Search for the cell housing the specified text and yield its (x, y) center coordinate. 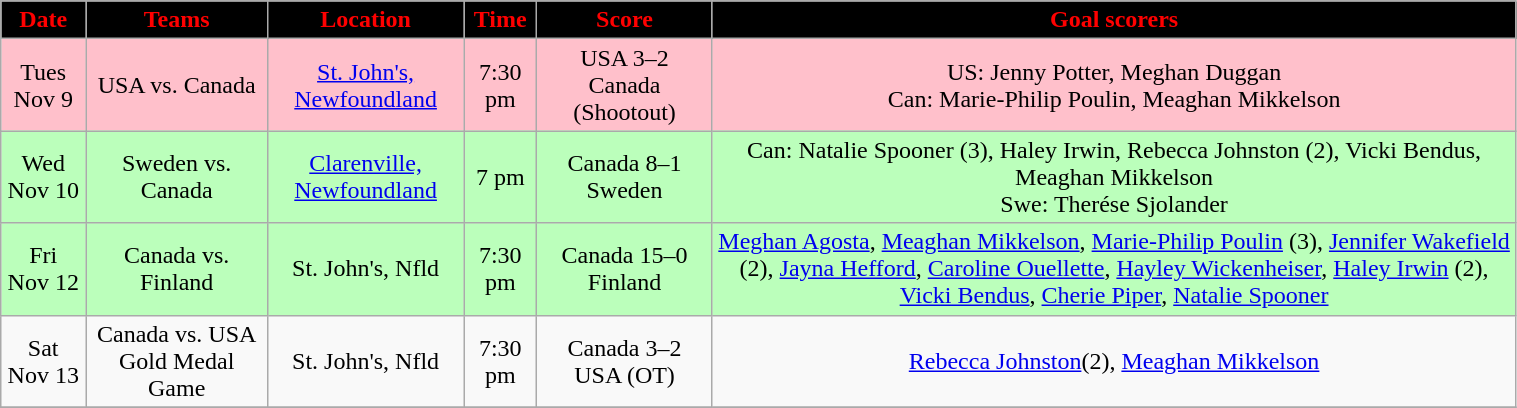
US: Jenny Potter, Meghan Duggan Can: Marie-Philip Poulin, Meaghan Mikkelson (1114, 85)
Time (500, 20)
Canada vs. USA Gold Medal Game (177, 361)
Canada 3–2 USA (OT) (624, 361)
Clarenville, Newfoundland (366, 177)
USA 3–2 Canada (Shootout) (624, 85)
Sweden vs. Canada (177, 177)
USA vs. Canada (177, 85)
Fri Nov 12 (44, 269)
Date (44, 20)
Canada 8–1 Sweden (624, 177)
Wed Nov 10 (44, 177)
Location (366, 20)
Sat Nov 13 (44, 361)
St. John's, Newfoundland (366, 85)
Tues Nov 9 (44, 85)
Canada 15–0 Finland (624, 269)
7 pm (500, 177)
Goal scorers (1114, 20)
Teams (177, 20)
Canada vs. Finland (177, 269)
Score (624, 20)
Rebecca Johnston(2), Meaghan Mikkelson (1114, 361)
Can: Natalie Spooner (3), Haley Irwin, Rebecca Johnston (2), Vicki Bendus, Meaghan Mikkelson Swe: Therése Sjolander (1114, 177)
